Determine the [X, Y] coordinate at the center of the cell enclosing the given text.  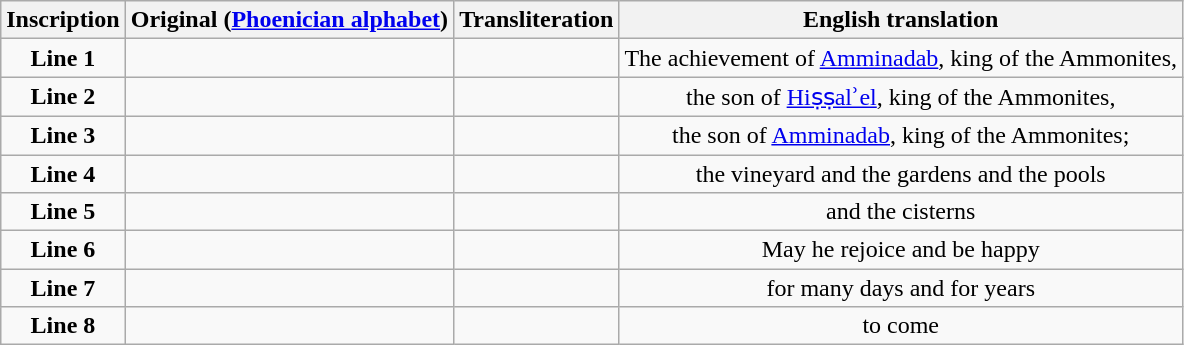
Original (Phoenician alphabet) [289, 20]
the son of Amminadab, king of the Ammonites; [901, 135]
the son of Hiṣṣalʾel, king of the Ammonites, [901, 97]
Line 8 [63, 326]
Line 5 [63, 212]
for many days and for years [901, 288]
Line 2 [63, 97]
Line 4 [63, 173]
to come [901, 326]
the vineyard and the gardens and the pools [901, 173]
Line 1 [63, 58]
Line 3 [63, 135]
Line 7 [63, 288]
Inscription [63, 20]
The achievement of Amminadab, king of the Ammonites, [901, 58]
Line 6 [63, 250]
English translation [901, 20]
May he rejoice and be happy [901, 250]
and the cisterns [901, 212]
Transliteration [536, 20]
